Locate the cell with the specified text and output its (X, Y) center coordinate. 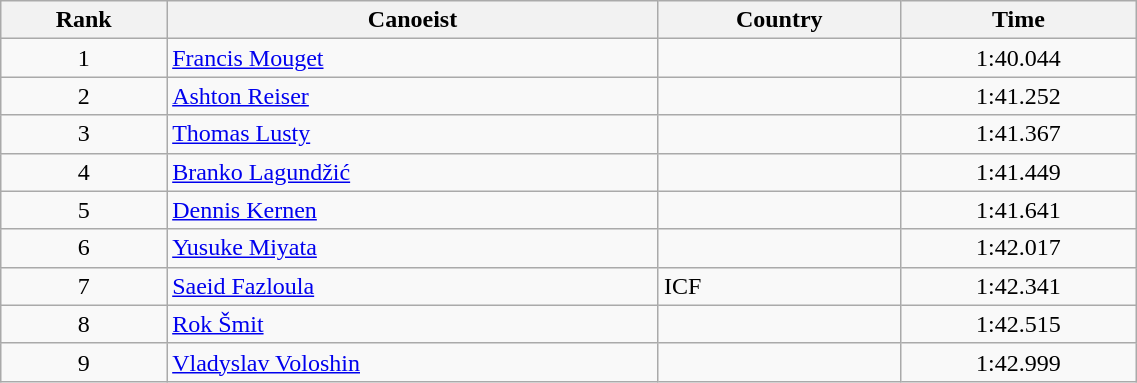
1 (84, 58)
5 (84, 210)
2 (84, 96)
Country (779, 20)
Canoeist (413, 20)
1:42.341 (1018, 286)
1:42.017 (1018, 248)
Francis Mouget (413, 58)
Time (1018, 20)
ICF (779, 286)
Rank (84, 20)
1:41.449 (1018, 172)
8 (84, 324)
4 (84, 172)
9 (84, 362)
Yusuke Miyata (413, 248)
1:41.367 (1018, 134)
7 (84, 286)
1:41.641 (1018, 210)
3 (84, 134)
1:42.999 (1018, 362)
1:40.044 (1018, 58)
1:41.252 (1018, 96)
Ashton Reiser (413, 96)
Saeid Fazloula (413, 286)
Dennis Kernen (413, 210)
Vladyslav Voloshin (413, 362)
Branko Lagundžić (413, 172)
1:42.515 (1018, 324)
Rok Šmit (413, 324)
6 (84, 248)
Thomas Lusty (413, 134)
